For the text-containing cell, return its midpoint in [x, y] coordinate format. 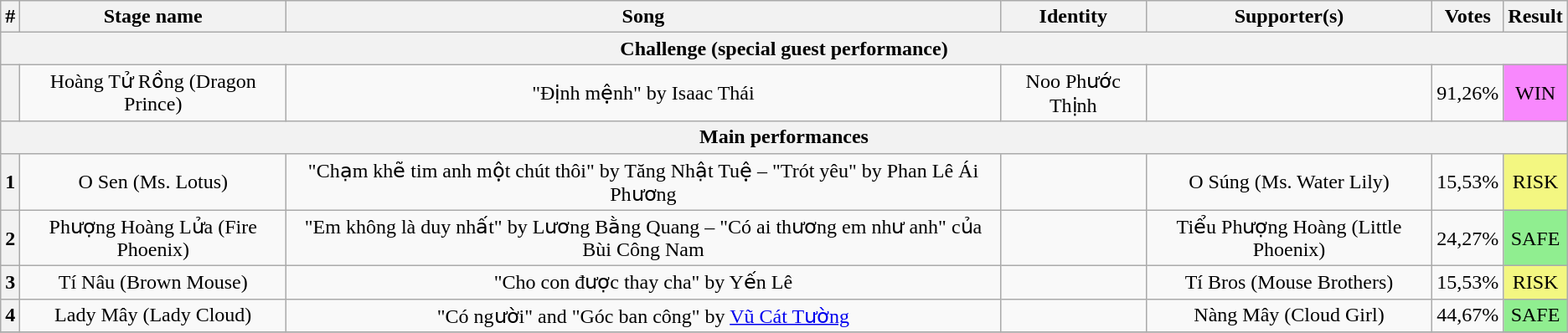
1 [10, 182]
# [10, 17]
Tí Nâu (Brown Mouse) [153, 283]
Noo Phước Thịnh [1073, 93]
"Em không là duy nhất" by Lương Bằng Quang – "Có ai thương em như anh" của Bùi Công Nam [643, 238]
"Chạm khẽ tim anh một chút thôi" by Tăng Nhật Tuệ – "Trót yêu" by Phan Lê Ái Phương [643, 182]
O Súng (Ms. Water Lily) [1289, 182]
"Cho con được thay cha" by Yến Lê [643, 283]
24,27% [1467, 238]
Supporter(s) [1289, 17]
Main performances [784, 137]
Identity [1073, 17]
3 [10, 283]
Tí Bros (Mouse Brothers) [1289, 283]
WIN [1535, 93]
Challenge (special guest performance) [784, 49]
91,26% [1467, 93]
O Sen (Ms. Lotus) [153, 182]
Song [643, 17]
"Định mệnh" by Isaac Thái [643, 93]
Nàng Mây (Cloud Girl) [1289, 315]
Stage name [153, 17]
"Có người" and "Góc ban công" by Vũ Cát Tường [643, 315]
4 [10, 315]
2 [10, 238]
Lady Mây (Lady Cloud) [153, 315]
Votes [1467, 17]
44,67% [1467, 315]
Hoàng Tử Rồng (Dragon Prince) [153, 93]
Result [1535, 17]
Tiểu Phượng Hoàng (Little Phoenix) [1289, 238]
Phượng Hoàng Lửa (Fire Phoenix) [153, 238]
